Detect which cell encompasses the target text, then output its [X, Y] center coordinate. 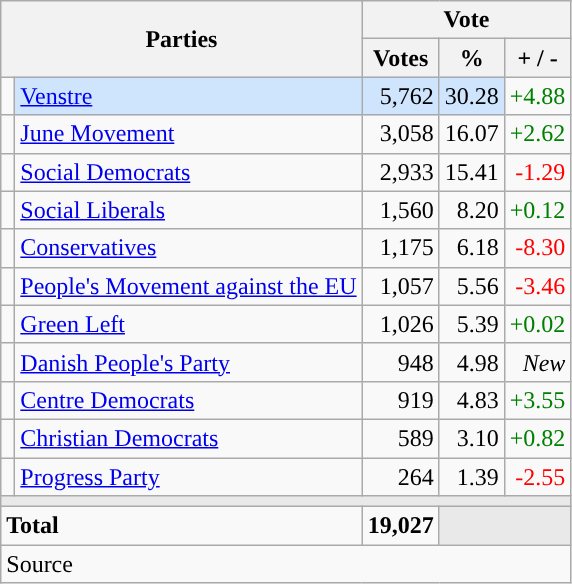
+3.55 [538, 400]
+2.62 [538, 134]
Green Left [188, 324]
Source [286, 564]
Social Democrats [188, 172]
Social Liberals [188, 210]
+ / - [538, 58]
5.56 [472, 286]
-2.55 [538, 477]
5.39 [472, 324]
1,057 [400, 286]
1,026 [400, 324]
Vote [466, 20]
+0.02 [538, 324]
-3.46 [538, 286]
Progress Party [188, 477]
+0.82 [538, 438]
Votes [400, 58]
264 [400, 477]
Venstre [188, 96]
Total [182, 526]
948 [400, 362]
Parties [182, 39]
8.20 [472, 210]
Centre Democrats [188, 400]
1,175 [400, 248]
2,933 [400, 172]
1.39 [472, 477]
589 [400, 438]
6.18 [472, 248]
16.07 [472, 134]
4.98 [472, 362]
-1.29 [538, 172]
3.10 [472, 438]
Christian Democrats [188, 438]
15.41 [472, 172]
+4.88 [538, 96]
New [538, 362]
30.28 [472, 96]
June Movement [188, 134]
Danish People's Party [188, 362]
19,027 [400, 526]
Conservatives [188, 248]
4.83 [472, 400]
5,762 [400, 96]
1,560 [400, 210]
919 [400, 400]
% [472, 58]
-8.30 [538, 248]
+0.12 [538, 210]
3,058 [400, 134]
People's Movement against the EU [188, 286]
